Extract the (x, y) coordinate from the center of the cell holding the provided text.  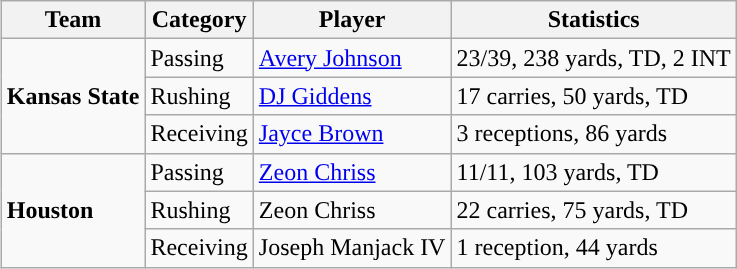
Avery Johnson (352, 58)
Category (199, 20)
22 carries, 75 yards, TD (594, 210)
DJ Giddens (352, 96)
1 reception, 44 yards (594, 248)
Kansas State (73, 96)
Player (352, 20)
Houston (73, 210)
Statistics (594, 20)
23/39, 238 yards, TD, 2 INT (594, 58)
3 receptions, 86 yards (594, 134)
17 carries, 50 yards, TD (594, 96)
Joseph Manjack IV (352, 248)
11/11, 103 yards, TD (594, 172)
Team (73, 20)
Jayce Brown (352, 134)
